Return the (x, y) coordinate for the center point of the cell that contains the specified text.  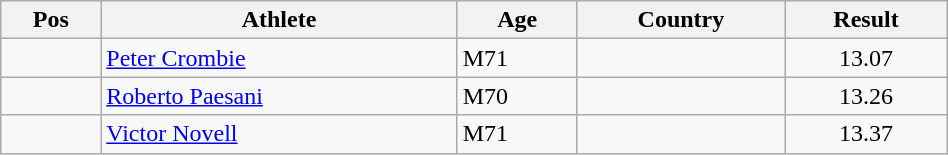
13.37 (866, 134)
13.26 (866, 96)
13.07 (866, 58)
Athlete (279, 20)
Victor Novell (279, 134)
Age (517, 20)
Pos (51, 20)
Roberto Paesani (279, 96)
Result (866, 20)
Country (681, 20)
M70 (517, 96)
Peter Crombie (279, 58)
